Scan for the cell matching the given text and deliver its (X, Y) coordinate at center. 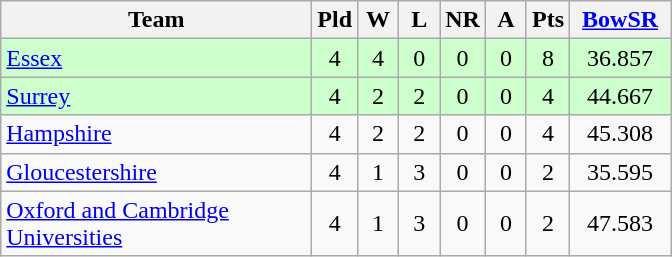
L (420, 20)
NR (463, 20)
36.857 (620, 58)
45.308 (620, 134)
47.583 (620, 224)
Pld (335, 20)
8 (548, 58)
35.595 (620, 172)
A (506, 20)
Gloucestershire (156, 172)
44.667 (620, 96)
Hampshire (156, 134)
Pts (548, 20)
Oxford and Cambridge Universities (156, 224)
W (378, 20)
Surrey (156, 96)
Team (156, 20)
BowSR (620, 20)
Essex (156, 58)
